Return the (X, Y) coordinate for the center point of the cell that contains the specified text.  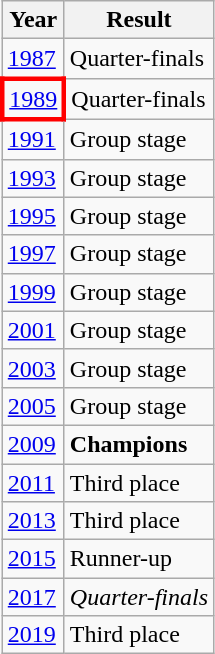
1991 (33, 139)
Champions (138, 444)
2001 (33, 330)
2003 (33, 368)
1993 (33, 178)
1997 (33, 254)
2005 (33, 406)
2009 (33, 444)
1987 (33, 59)
1999 (33, 292)
Year (33, 20)
2019 (33, 635)
1995 (33, 216)
2017 (33, 597)
2013 (33, 521)
1989 (33, 98)
Runner-up (138, 559)
Result (138, 20)
2011 (33, 483)
2015 (33, 559)
